Output the [X, Y] coordinate of the center of the cell containing the given text.  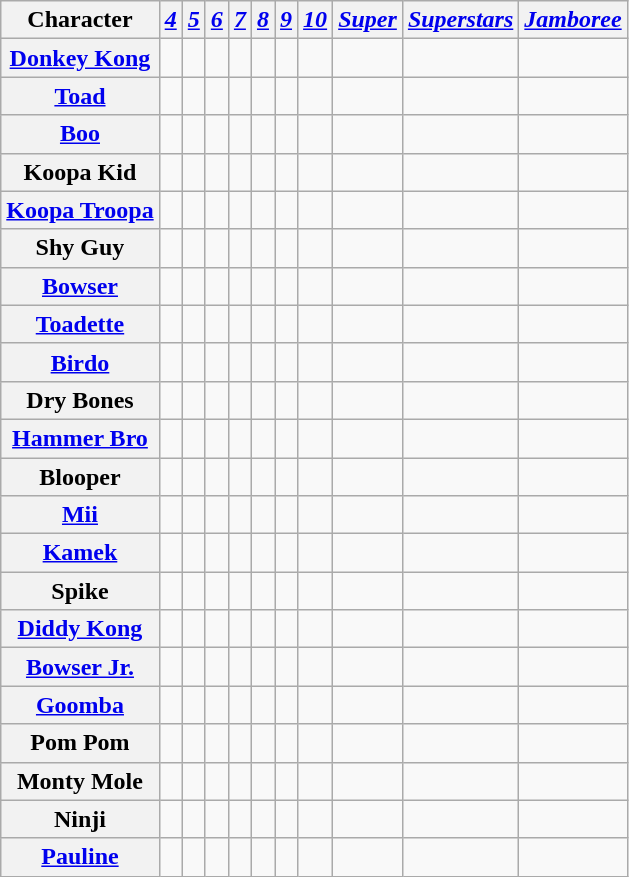
Toadette [80, 324]
Donkey Kong [80, 58]
Super [368, 20]
6 [216, 20]
9 [286, 20]
Spike [80, 591]
Superstars [460, 20]
Pom Pom [80, 743]
8 [262, 20]
7 [240, 20]
Koopa Troopa [80, 210]
10 [316, 20]
Shy Guy [80, 248]
Bowser [80, 286]
Character [80, 20]
Jamboree [573, 20]
Ninji [80, 819]
Hammer Bro [80, 438]
Toad [80, 96]
Bowser Jr. [80, 667]
Goomba [80, 705]
Dry Bones [80, 400]
Diddy Kong [80, 629]
Blooper [80, 477]
Pauline [80, 857]
Birdo [80, 362]
Mii [80, 515]
Boo [80, 134]
4 [170, 20]
5 [194, 20]
Kamek [80, 553]
Koopa Kid [80, 172]
Monty Mole [80, 781]
